Return the (X, Y) coordinate for the center point of the cell that contains the specified text.  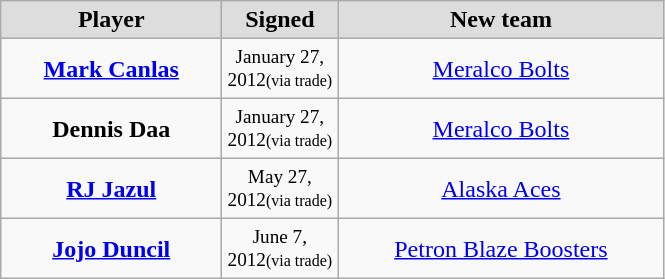
June 7, 2012(via trade) (280, 249)
Player (112, 20)
Petron Blaze Boosters (501, 249)
Alaska Aces (501, 189)
Mark Canlas (112, 69)
Dennis Daa (112, 129)
Jojo Duncil (112, 249)
New team (501, 20)
May 27, 2012(via trade) (280, 189)
RJ Jazul (112, 189)
Signed (280, 20)
